Capture the cell that displays the provided text and extract its [X, Y] central coordinate. 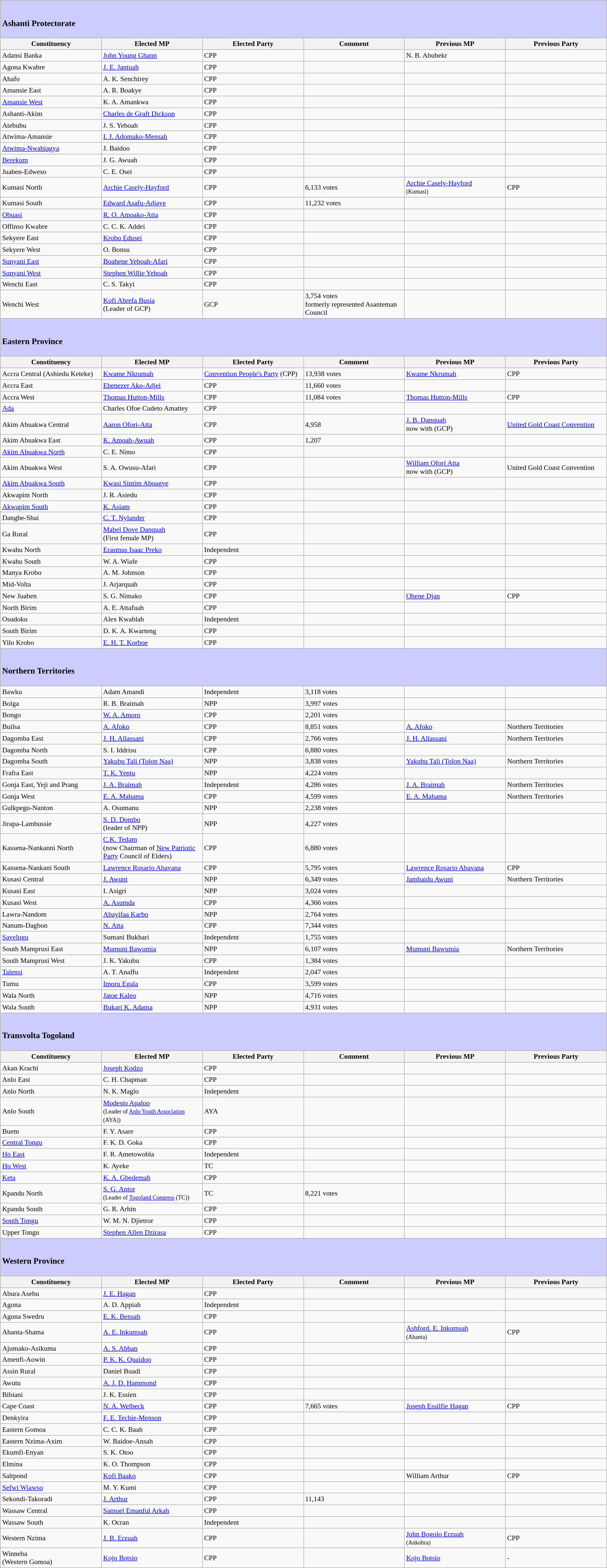
Edward Asafu-Adjaye [152, 203]
Berekum [51, 160]
Tumu [51, 984]
Ahanta-Shama [51, 1333]
Awutu [51, 1383]
K. Ayeke [152, 1166]
Anlo East [51, 1080]
4,366 votes [354, 903]
N. A. Welbeck [152, 1406]
Mid-Volta [51, 585]
6,349 votes [354, 879]
Cape Coast [51, 1406]
2,238 votes [354, 808]
Akim Abuakwa East [51, 440]
N. B. Abubekr [455, 56]
John Young Ghann [152, 56]
3,997 votes [354, 704]
I. Asigri [152, 891]
S. G. Antor (Leader of Togoland Congress (TC)) [152, 1193]
Bibiani [51, 1395]
4,286 votes [354, 785]
Kusasi East [51, 891]
11,232 votes [354, 203]
8,221 votes [354, 1193]
Saltpond [51, 1476]
Eastern Gomoa [51, 1430]
Sunyani West [51, 273]
Charles Ofoe Cudeto Amattey [152, 409]
Stephen Willie Yeboah [152, 273]
William Ofori Attanow with (GCP) [455, 467]
Savelugu [51, 937]
Convention People's Party (CPP) [253, 374]
Accra Central (Ashiedu Keteke) [51, 374]
4,224 votes [354, 773]
Ga Rural [51, 534]
Bukari K. Adama [152, 1007]
Dagomba South [51, 762]
Jirapa-Lambussie [51, 824]
A. E. Attafuah [152, 608]
Daniel Buadi [152, 1372]
Upper Tongu [51, 1232]
South Tongu [51, 1221]
GCP [253, 304]
Winneba(Western Gomoa) [51, 1558]
Sekyere West [51, 250]
Akwapim North [51, 495]
C. H. Chapman [152, 1080]
Wassaw Central [51, 1511]
A. J. D. Hammond [152, 1383]
Abayifaa Karbo [152, 914]
Kusasi Central [51, 879]
Wenchi East [51, 284]
1,384 votes [354, 961]
J. E. Jantuah [152, 67]
Sefwi Wiawso [51, 1488]
J. Awuni [152, 879]
Kofi Baako [152, 1476]
K. A. Amankwa [152, 102]
Western Province [303, 1257]
Kumasi North [51, 188]
Keta [51, 1178]
Kumasi South [51, 203]
J. R. Asiedu [152, 495]
C. C. K. Baah [152, 1430]
S. G. Nimako [152, 596]
Gonja East, Yeji and Prang [51, 785]
Jatoe Kaleo [152, 995]
N. K. Maglo [152, 1092]
Atebubu [51, 125]
Kassena-Nankanni North [51, 848]
Kwahu North [51, 550]
Kofi Abrefa Busia (Leader of GCP) [152, 304]
Bolga [51, 704]
2,201 votes [354, 715]
Dagomba North [51, 750]
Ashford. E. Inkumsah(Ahanta) [455, 1333]
Accra West [51, 397]
Boahene Yeboah-Afari [152, 261]
M. Y. Kumi [152, 1488]
A. T. Anaffu [152, 972]
Ashanti-Akim [51, 114]
Juaben-Edweso [51, 172]
J. K. Essien [152, 1395]
Adansi Banka [51, 56]
Erasmus Isaac Preko [152, 550]
A. D. Appiah [152, 1305]
4,227 votes [354, 824]
6,107 votes [354, 949]
Sumani Bukhari [152, 937]
Gonja West [51, 796]
11,660 votes [354, 385]
J. B. Erzuah [152, 1538]
Samuel Emanful Arkah [152, 1511]
Wassaw South [51, 1522]
Bongo [51, 715]
Assin Rural [51, 1372]
Transvolta Togoland [303, 1032]
Abura Asebu [51, 1294]
Joseph Kodzo [152, 1068]
Accra East [51, 385]
C.K. Tedam (now Chairman of New Patriotic Party Council of Elders) [152, 848]
Akwapim South [51, 507]
Akim Abuakwa South [51, 483]
Bawku [51, 692]
William Arthur [455, 1476]
C. T. Nylander [152, 518]
W. A. Wiafe [152, 561]
Ahafo [51, 79]
S. D. Dombo(leader of NPP) [152, 824]
Frafra East [51, 773]
11,084 votes [354, 397]
Ada [51, 409]
Imoru Egala [152, 984]
E. H. T. Korboe [152, 643]
C. C. K. Addei [152, 226]
I. J. Adomako-Mensah [152, 137]
J. E. Hagan [152, 1294]
C. E. Osei [152, 172]
3,024 votes [354, 891]
Akim Abuakwa West [51, 467]
K. Amoah-Awuah [152, 440]
Krobo Edusei [152, 238]
3,754 votesformerly represented Asanteman Council [354, 304]
Buem [51, 1131]
4,716 votes [354, 995]
1,755 votes [354, 937]
South Mamprusi East [51, 949]
A. Osumanu [152, 808]
E. K. Bensah [152, 1317]
2,764 votes [354, 914]
Kwahu South [51, 561]
Kpandu South [51, 1209]
S. K. Otoo [152, 1453]
Western Nzima [51, 1538]
K. O. Thompson [152, 1464]
3,599 votes [354, 984]
Amansie East [51, 91]
Wala North [51, 995]
3,838 votes [354, 762]
Sekyere East [51, 238]
R. B. Braimah [152, 704]
F. E. Techie-Menson [152, 1418]
A. Asumda [152, 903]
2,047 votes [354, 972]
Builsa [51, 727]
New Juaben [51, 596]
A. M. Johnson [152, 573]
Sunyani East [51, 261]
Atwima-Nwabiagya [51, 149]
Ohene Djan [455, 596]
J. Arthur [152, 1499]
13,938 votes [354, 374]
Stephen Allen Dzirasa [152, 1232]
N. Atta [152, 926]
5,795 votes [354, 868]
Akan Krachi [51, 1068]
J. Baidoo [152, 149]
John Bogolo Erzuah(Ankobra) [455, 1538]
Ebenezer Ako-Adjei [152, 385]
Adam Amandi [152, 692]
K. A. Gbedemah [152, 1178]
Manya Krobo [51, 573]
Akim Abuakwa North [51, 452]
C. E. Nimo [152, 452]
Anlo South [51, 1111]
O. Bonsu [152, 250]
Eastern Nzima-Axim [51, 1441]
- [556, 1558]
4,931 votes [354, 1007]
8,851 votes [354, 727]
D. K. A. Kwarteng [152, 631]
J. G. Awuah [152, 160]
Ajumako-Asikuma [51, 1348]
Elmina [51, 1464]
Agona Kwabre [51, 67]
Archie Casely-Hayford [152, 188]
F. K. D. Goka [152, 1143]
Talensi [51, 972]
Osudoku [51, 619]
P. K. K. Quaidoo [152, 1360]
AYA [253, 1111]
K. Asiam [152, 507]
A. E. Inkumsah [152, 1333]
W. Baidoe-Ansah [152, 1441]
S. A. Owusu-Afari [152, 467]
2,766 votes [354, 738]
A. K. Senchirey [152, 79]
Joseph Essilfie Hagan [455, 1406]
J. S. Yeboah [152, 125]
Agona [51, 1305]
Yilo Krobo [51, 643]
Ho West [51, 1166]
Archie Casely-Hayford(Kumasi) [455, 188]
J. B. Danquahnow with (GCP) [455, 424]
Dagomba East [51, 738]
Wala South [51, 1007]
G. R. Arhin [152, 1209]
Sekondi-Takoradi [51, 1499]
C. S. Takyi [152, 284]
Denkyira [51, 1418]
J. Arjarquah [152, 585]
W. A. Amoro [152, 715]
J. K. Yakubu [152, 961]
K. Ocran [152, 1522]
Anlo North [51, 1092]
Jambaidu Awuni [455, 879]
Modesto Apaloo(Leader of Anlo Youth Association (AYA)) [152, 1111]
Amansie West [51, 102]
Akim Abuakwa Central [51, 424]
T. K. Yentu [152, 773]
Eastern Province [303, 338]
Ho East [51, 1154]
Wenchi West [51, 304]
Atwima-Amansie [51, 137]
F. R. Ametowobla [152, 1154]
Kassena-Nankani South [51, 868]
Dangbe-Shai [51, 518]
Nanum-Dagbon [51, 926]
Kpandu North [51, 1193]
3,118 votes [354, 692]
1,207 [354, 440]
Obuasi [51, 215]
Central Tongu [51, 1143]
Alex Kwablah [152, 619]
Kwasi Sintim Aboagye [152, 483]
Mabel Dove Danquah(First female MP) [152, 534]
F. Y. Asare [152, 1131]
Offinso Kwabre [51, 226]
S. I. Iddrisu [152, 750]
Agona Swedru [51, 1317]
A. S. Abban [152, 1348]
Lawra-Nandom [51, 914]
North Birim [51, 608]
Amenfi-Aowin [51, 1360]
Ekumfi-Enyan [51, 1453]
Ashanti Protectorate [303, 19]
7,665 votes [354, 1406]
Gulkpegu-Nanton [51, 808]
4,599 votes [354, 796]
W. M. N. Djietror [152, 1221]
R. O. Amoako-Atta [152, 215]
6,133 votes [354, 188]
Charles de Graft Dickson [152, 114]
South Birim [51, 631]
Kusasi West [51, 903]
Aaron Ofori-Atta [152, 424]
7,344 votes [354, 926]
A. R. Boakye [152, 91]
11,143 [354, 1499]
South Mamprusi West [51, 961]
4,958 [354, 424]
